Find where the given text appears and provide that cell's center as (X, Y) coordinate. 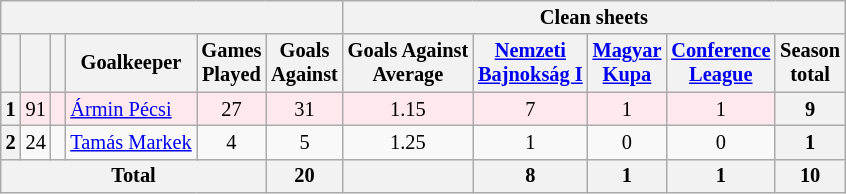
5 (304, 142)
GoalsAgainst (304, 63)
4 (232, 142)
27 (232, 109)
20 (304, 176)
Clean sheets (594, 17)
GamesPlayed (232, 63)
91 (36, 109)
ConferenceLeague (720, 63)
2 (11, 142)
Goals AgainstAverage (408, 63)
NemzetiBajnokság I (530, 63)
Seasontotal (810, 63)
9 (810, 109)
24 (36, 142)
Goalkeeper (130, 63)
8 (530, 176)
Tamás Markek (130, 142)
MagyarKupa (628, 63)
10 (810, 176)
1.25 (408, 142)
31 (304, 109)
Ármin Pécsi (130, 109)
7 (530, 109)
1.15 (408, 109)
Total (134, 176)
